Pinpoint the cell where the given text exists, returning its [x, y] midpoint coordinate. 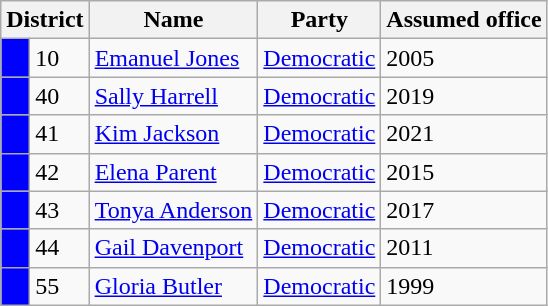
44 [60, 248]
40 [60, 96]
2015 [464, 172]
42 [60, 172]
Tonya Anderson [174, 210]
55 [60, 286]
District [45, 20]
1999 [464, 286]
41 [60, 134]
2011 [464, 248]
Emanuel Jones [174, 58]
Gloria Butler [174, 286]
Party [320, 20]
Gail Davenport [174, 248]
43 [60, 210]
2017 [464, 210]
2019 [464, 96]
2021 [464, 134]
Name [174, 20]
Kim Jackson [174, 134]
Sally Harrell [174, 96]
Assumed office [464, 20]
10 [60, 58]
2005 [464, 58]
Elena Parent [174, 172]
